Identify which cell holds the provided text, then report its (x, y) central coordinate. 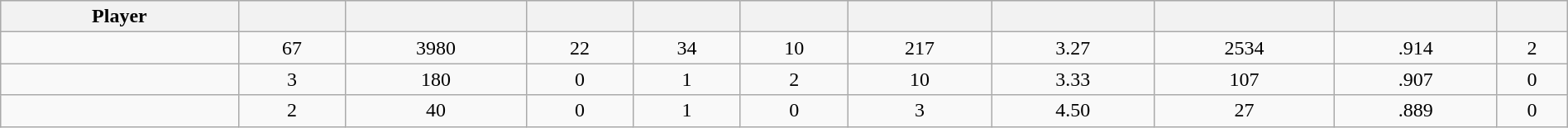
40 (436, 111)
217 (920, 48)
.907 (1416, 79)
3.27 (1073, 48)
3.33 (1073, 79)
180 (436, 79)
67 (292, 48)
Player (119, 17)
.889 (1416, 111)
27 (1244, 111)
107 (1244, 79)
4.50 (1073, 111)
22 (580, 48)
3980 (436, 48)
.914 (1416, 48)
34 (687, 48)
2534 (1244, 48)
